Return the [x, y] coordinate for the center point of the cell that contains the specified text.  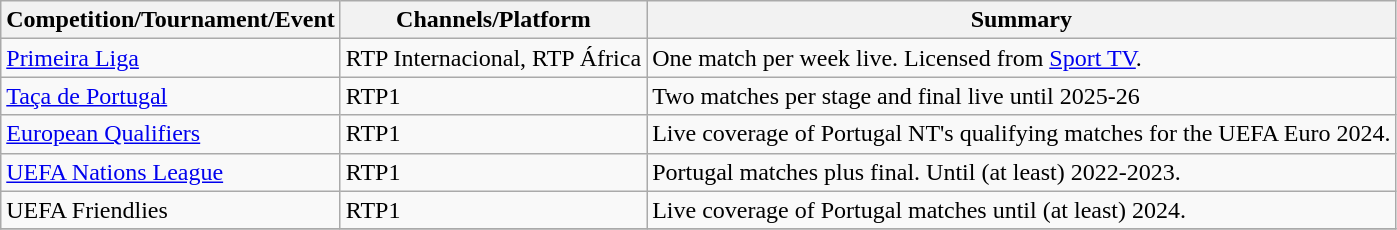
European Qualifiers [171, 134]
RTP Internacional, RTP África [493, 58]
One match per week live. Licensed from Sport TV. [1022, 58]
Primeira Liga [171, 58]
UEFA Friendlies [171, 210]
Live coverage of Portugal matches until (at least) 2024. [1022, 210]
UEFA Nations League [171, 172]
Live coverage of Portugal NT's qualifying matches for the UEFA Euro 2024. [1022, 134]
Competition/Tournament/Event [171, 20]
Summary [1022, 20]
Two matches per stage and final live until 2025-26 [1022, 96]
Portugal matches plus final. Until (at least) 2022-2023. [1022, 172]
Taça de Portugal [171, 96]
Channels/Platform [493, 20]
